Search for the cell housing the specified text and yield its [X, Y] center coordinate. 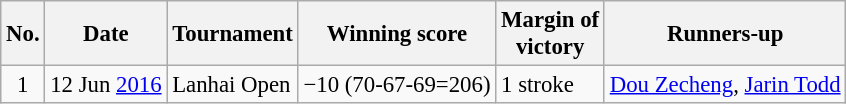
12 Jun 2016 [106, 85]
No. [23, 34]
1 [23, 85]
Winning score [397, 34]
−10 (70-67-69=206) [397, 85]
Dou Zecheng, Jarin Todd [724, 85]
Lanhai Open [232, 85]
1 stroke [550, 85]
Tournament [232, 34]
Margin ofvictory [550, 34]
Runners-up [724, 34]
Date [106, 34]
